Output the [X, Y] coordinate of the center of the cell containing the given text.  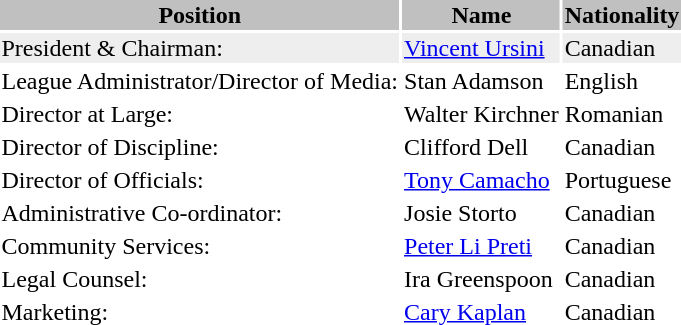
Josie Storto [482, 213]
English [622, 81]
Director of Officials: [200, 180]
Community Services: [200, 246]
Stan Adamson [482, 81]
Director of Discipline: [200, 147]
Tony Camacho [482, 180]
Peter Li Preti [482, 246]
Director at Large: [200, 114]
Legal Counsel: [200, 279]
Ira Greenspoon [482, 279]
League Administrator/Director of Media: [200, 81]
Clifford Dell [482, 147]
Walter Kirchner [482, 114]
Name [482, 15]
President & Chairman: [200, 48]
Romanian [622, 114]
Vincent Ursini [482, 48]
Portuguese [622, 180]
Nationality [622, 15]
Administrative Co-ordinator: [200, 213]
Position [200, 15]
